From the cell containing the given text, extract its center point as [x, y] coordinate. 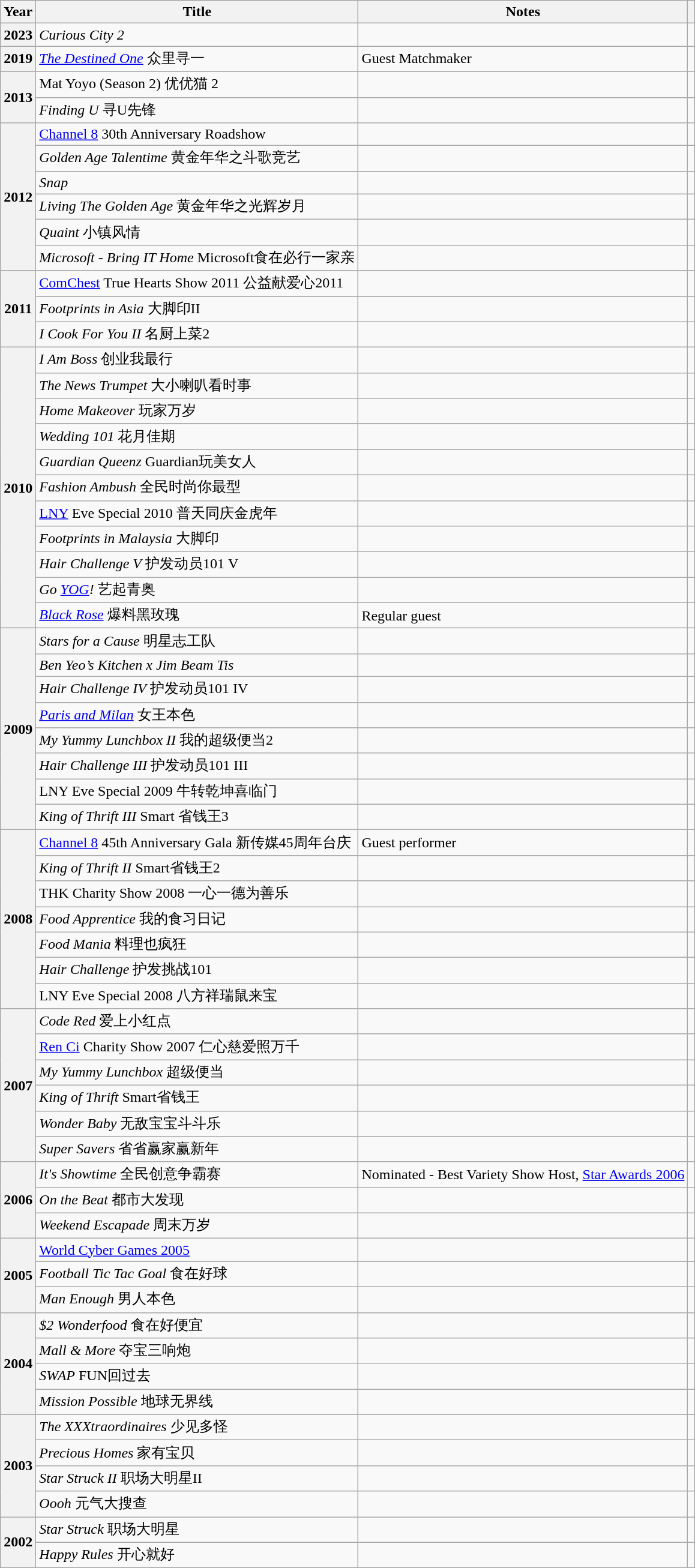
World Cyber Games 2005 [197, 1250]
Hair Challenge III 护发动员101 III [197, 766]
LNY Eve Special 2010 普天同庆金虎年 [197, 514]
Code Red 爱上小红点 [197, 1021]
Notes [523, 12]
Snap [197, 182]
2013 [18, 97]
Stars for a Cause 明星志工队 [197, 641]
Curious City 2 [197, 35]
2019 [18, 59]
Wonder Baby 无敌宝宝斗斗乐 [197, 1123]
Title [197, 12]
SWAP FUN回过去 [197, 1377]
Year [18, 12]
Hair Challenge V 护发动员101 V [197, 564]
2005 [18, 1276]
King of Thrift III Smart 省钱王3 [197, 817]
Wedding 101 花月佳期 [197, 437]
THK Charity Show 2008 一心一德为善乐 [197, 894]
$2 Wonderfood 食在好便宜 [197, 1325]
2006 [18, 1200]
Black Rose 爆料黑玫瑰 [197, 616]
Ben Yeo’s Kitchen x Jim Beam Tis [197, 665]
Paris and Milan 女王本色 [197, 715]
Hair Challenge IV 护发动员101 IV [197, 689]
Fashion Ambush 全民时尚你最型 [197, 487]
My Yummy Lunchbox 超级便当 [197, 1073]
King of Thrift II Smart省钱王2 [197, 868]
Oooh 元气大搜查 [197, 1504]
Man Enough 男人本色 [197, 1300]
Regular guest [523, 616]
Star Struck 职场大明星 [197, 1530]
My Yummy Lunchbox II 我的超级便当2 [197, 740]
Go YOG! 艺起青奥 [197, 590]
2003 [18, 1465]
I Am Boss 创业我最行 [197, 360]
Living The Golden Age 黄金年华之光辉岁月 [197, 206]
Food Mania 料理也疯狂 [197, 945]
2012 [18, 197]
Star Struck II 职场大明星II [197, 1479]
On the Beat 都市大发现 [197, 1200]
Footprints in Asia 大脚印II [197, 310]
2002 [18, 1542]
Mall & More 夺宝三响炮 [197, 1351]
Golden Age Talentime 黄金年华之斗歌竞艺 [197, 158]
King of Thrift Smart省钱王 [197, 1098]
2008 [18, 919]
Mission Possible 地球无界线 [197, 1402]
2004 [18, 1363]
Happy Rules 开心就好 [197, 1555]
2007 [18, 1085]
2023 [18, 35]
Footprints in Malaysia 大脚印 [197, 539]
The XXXtraordinaires 少见多怪 [197, 1427]
Football Tic Tac Goal 食在好球 [197, 1275]
Ren Ci Charity Show 2007 仁心慈爱照万千 [197, 1047]
Home Makeover 玩家万岁 [197, 412]
Nominated - Best Variety Show Host, Star Awards 2006 [523, 1175]
The News Trumpet 大小喇叭看时事 [197, 385]
Guardian Queenz Guardian玩美女人 [197, 462]
2011 [18, 309]
2009 [18, 729]
Microsoft - Bring IT Home Microsoft食在必行一家亲 [197, 258]
Precious Homes 家有宝贝 [197, 1453]
2010 [18, 488]
Food Apprentice 我的食习日记 [197, 919]
Guest Matchmaker [523, 59]
It's Showtime 全民创意争霸赛 [197, 1175]
LNY Eve Special 2009 牛转乾坤喜临门 [197, 792]
The Destined One 众里寻一 [197, 59]
Channel 8 30th Anniversary Roadshow [197, 134]
LNY Eve Special 2008 八方祥瑞鼠来宝 [197, 996]
ComChest True Hearts Show 2011 公益献爱心2011 [197, 283]
Guest performer [523, 843]
Channel 8 45th Anniversary Gala 新传媒45周年台庆 [197, 843]
I Cook For You II 名厨上菜2 [197, 335]
Hair Challenge 护发挑战101 [197, 971]
Quaint 小镇风情 [197, 233]
Super Savers 省省赢家赢新年 [197, 1150]
Weekend Escapade 周末万岁 [197, 1225]
Mat Yoyo (Season 2) 优优猫 2 [197, 84]
Finding U 寻U先锋 [197, 110]
